Scan for the cell matching the given text and deliver its [X, Y] coordinate at center. 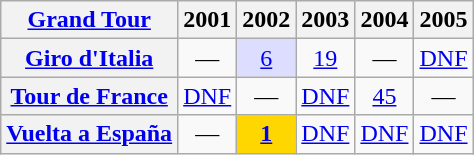
2002 [266, 20]
Vuelta a España [90, 134]
2001 [208, 20]
2004 [384, 20]
2003 [326, 20]
Tour de France [90, 96]
45 [384, 96]
1 [266, 134]
Giro d'Italia [90, 58]
Grand Tour [90, 20]
19 [326, 58]
6 [266, 58]
2005 [444, 20]
